Extract the (X, Y) coordinate from the center of the cell holding the provided text.  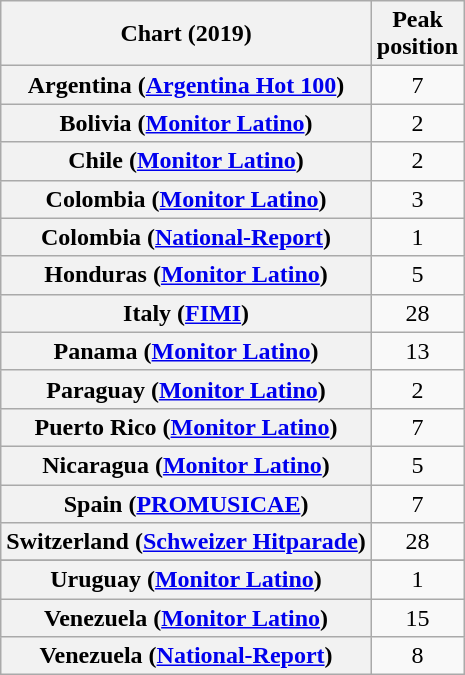
Bolivia (Monitor Latino) (186, 123)
Switzerland (Schweizer Hitparade) (186, 542)
Venezuela (National-Report) (186, 656)
Colombia (National-Report) (186, 237)
Chart (2019) (186, 34)
Colombia (Monitor Latino) (186, 199)
Spain (PROMUSICAE) (186, 503)
3 (417, 199)
Chile (Monitor Latino) (186, 161)
Peakposition (417, 34)
Uruguay (Monitor Latino) (186, 580)
Argentina (Argentina Hot 100) (186, 85)
Italy (FIMI) (186, 313)
Nicaragua (Monitor Latino) (186, 465)
Paraguay (Monitor Latino) (186, 389)
Honduras (Monitor Latino) (186, 275)
15 (417, 618)
13 (417, 351)
Puerto Rico (Monitor Latino) (186, 427)
Venezuela (Monitor Latino) (186, 618)
Panama (Monitor Latino) (186, 351)
8 (417, 656)
